From the cell containing the given text, extract its center point as (X, Y) coordinate. 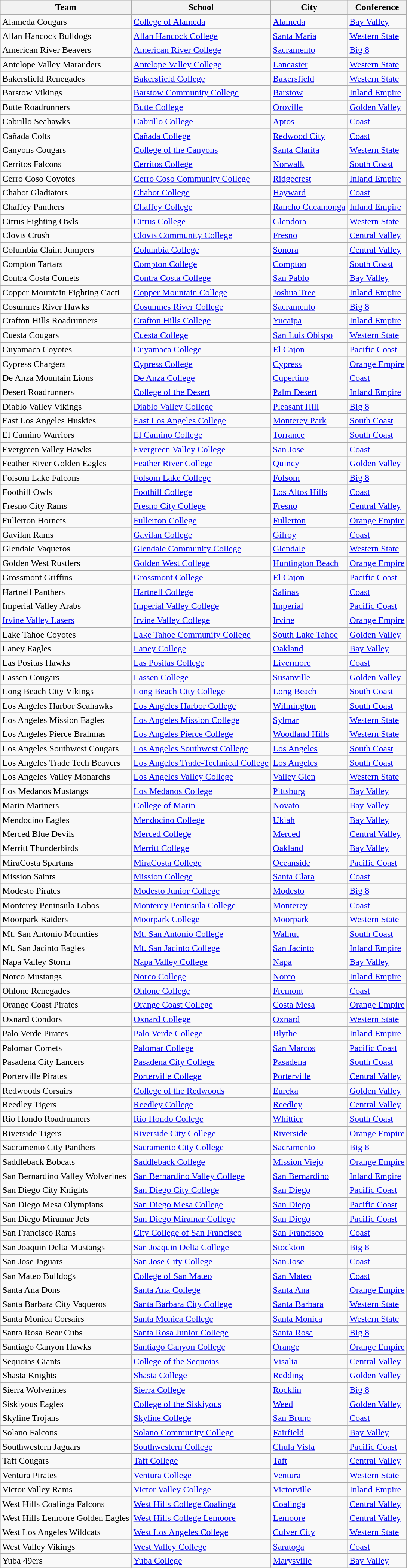
Cypress Chargers (66, 364)
Foothill Owls (66, 492)
Los Angeles Pierce College (201, 734)
Palomar College (201, 1048)
Mt. San Antonio College (201, 934)
Moorpark College (201, 920)
Antelope Valley Marauders (66, 64)
American River Beavers (66, 50)
Norco College (201, 976)
Rocklin (309, 1390)
Barstow Vikings (66, 93)
Cuyamaca Coyotes (66, 349)
Pasadena City College (201, 1062)
San Joaquin Delta College (201, 1247)
Los Angeles Mission College (201, 720)
El Camino College (201, 435)
Ohlone Renegades (66, 991)
Oroville (309, 107)
Columbia Claim Jumpers (66, 250)
Los Angeles Southwest Cougars (66, 748)
Santa Monica College (201, 1318)
Clovis Crush (66, 235)
Lassen College (201, 677)
Fullerton Hornets (66, 520)
Imperial Valley Arabs (66, 606)
Saddleback Bobcats (66, 1162)
Cosumnes River College (201, 307)
College of San Mateo (201, 1276)
Santa Ana (309, 1290)
Ventura College (201, 1475)
MiraCosta Spartans (66, 862)
Redwoods Corsairs (66, 1091)
San Bernardino Valley College (201, 1176)
Imperial Valley College (201, 606)
Lemoore (309, 1518)
Cosumnes River Hawks (66, 307)
Chula Vista (309, 1447)
Citrus Fighting Owls (66, 221)
College of the Redwoods (201, 1091)
Monterey Park (309, 421)
Evergreen Valley Hawks (66, 449)
Barstow (309, 93)
Salinas (309, 592)
Mendocino College (201, 820)
Fullerton (309, 520)
Crafton Hills Roadrunners (66, 321)
Allan Hancock Bulldogs (66, 36)
Riverside City College (201, 1133)
Los Angeles Pierce Brahmas (66, 734)
American River College (201, 50)
Compton (309, 264)
San Marcos (309, 1048)
Valley Glen (309, 777)
Cuesta Cougars (66, 335)
El Camino Warriors (66, 435)
Sacramento City Panthers (66, 1148)
Reedley Tigers (66, 1105)
College of the Siskiyous (201, 1404)
Merced Blue Devils (66, 834)
Los Altos Hills (309, 492)
Mendocino Eagles (66, 820)
Cupertino (309, 378)
Antelope Valley College (201, 64)
Chaffey Panthers (66, 207)
Chabot Gladiators (66, 193)
Victorville (309, 1489)
Los Medanos Mustangs (66, 791)
Monterey (309, 905)
Pasadena (309, 1062)
Folsom Lake Falcons (66, 478)
Sylmar (309, 720)
Huntington Beach (309, 563)
Desert Roadrunners (66, 392)
Butte College (201, 107)
West Hills College Coalinga (201, 1504)
Cerritos Falcons (66, 164)
Los Angeles Mission Eagles (66, 720)
Hartnell Panthers (66, 592)
Merritt College (201, 848)
Porterville Pirates (66, 1076)
San Francisco (309, 1233)
Los Medanos College (201, 791)
West Hills Lemoore Golden Eagles (66, 1518)
West Los Angeles Wildcats (66, 1532)
Gilroy (309, 535)
Lancaster (309, 64)
Grossmont Griffins (66, 577)
Culver City (309, 1532)
Santa Ana Dons (66, 1290)
Copper Mountain College (201, 292)
Las Positas Hawks (66, 663)
Sacramento City College (201, 1148)
West Hills Coalinga Falcons (66, 1504)
San Diego Miramar Jets (66, 1219)
Merritt Thunderbirds (66, 848)
Norco (309, 976)
Aptos (309, 121)
Allan Hancock College (201, 36)
College of Marin (201, 805)
West Los Angeles College (201, 1532)
San Diego Mesa College (201, 1204)
Modesto Junior College (201, 891)
Sierra Wolverines (66, 1390)
San Mateo (309, 1276)
Cabrillo College (201, 121)
Victor Valley Rams (66, 1489)
Redwood City (309, 136)
Las Positas College (201, 663)
Oceanside (309, 862)
Cypress (309, 364)
Clovis Community College (201, 235)
Oxnard (309, 1019)
Columbia College (201, 250)
Wilmington (309, 706)
Riverside (309, 1133)
Fremont (309, 991)
Eureka (309, 1091)
Modesto (309, 891)
College of the Canyons (201, 150)
Palo Verde Pirates (66, 1033)
Merced College (201, 834)
Los Angeles Valley College (201, 777)
Grossmont College (201, 577)
Copper Mountain Fighting Cacti (66, 292)
Orange Coast Pirates (66, 1005)
Torrance (309, 435)
Gavilan Rams (66, 535)
Foothill College (201, 492)
Mission Saints (66, 877)
College of the Desert (201, 392)
San Francisco Rams (66, 1233)
San Bruno (309, 1418)
Fresno City Rams (66, 506)
Skyline College (201, 1418)
Moorpark Raiders (66, 920)
San Diego City Knights (66, 1190)
De Anza College (201, 378)
College of the Sequoias (201, 1361)
Hartnell College (201, 592)
Chaffey College (201, 207)
Ukiah (309, 820)
San Jose City College (201, 1261)
Pasadena City Lancers (66, 1062)
Team (66, 7)
Cuyamaca College (201, 349)
Santa Ana College (201, 1290)
Los Angeles Trade-Technical College (201, 763)
Los Angeles Harbor College (201, 706)
Napa Valley College (201, 962)
Taft College (201, 1461)
Fresno City College (201, 506)
Siskiyous Eagles (66, 1404)
Quincy (309, 464)
Norco Mustangs (66, 976)
Lassen Cougars (66, 677)
Cerro Coso Coyotes (66, 179)
Ridgecrest (309, 179)
Norwalk (309, 164)
Monterey Peninsula Lobos (66, 905)
Marysville (309, 1561)
City College of San Francisco (201, 1233)
Shasta College (201, 1376)
Santa Barbara City College (201, 1304)
San Joaquin Delta Mustangs (66, 1247)
Los Angeles Harbor Seahawks (66, 706)
San Diego Mesa Olympians (66, 1204)
Southwestern Jaguars (66, 1447)
Santiago Canyon Hawks (66, 1347)
Rio Hondo Roadrunners (66, 1119)
Woodland Hills (309, 734)
Yuba 49ers (66, 1561)
Glendora (309, 221)
Glendale Vaqueros (66, 549)
Compton Tartars (66, 264)
Monterey Peninsula College (201, 905)
Modesto Pirates (66, 891)
Irvine (309, 620)
Los Angeles Trade Tech Beavers (66, 763)
Los Angeles Southwest College (201, 748)
Santa Maria (309, 36)
Alameda Cougars (66, 22)
Evergreen Valley College (201, 449)
Ventura Pirates (66, 1475)
Golden West Rustlers (66, 563)
East Los Angeles Huskies (66, 421)
San Mateo Bulldogs (66, 1276)
Orange Coast College (201, 1005)
Crafton Hills College (201, 321)
San Jacinto (309, 948)
Glendale (309, 549)
Saddleback College (201, 1162)
Solano Falcons (66, 1432)
West Valley College (201, 1547)
Santa Clarita (309, 150)
Costa Mesa (309, 1005)
School (201, 7)
Santa Monica Corsairs (66, 1318)
Sonora (309, 250)
Reedley College (201, 1105)
Barstow Community College (201, 93)
Porterville College (201, 1076)
Canyons Cougars (66, 150)
Ohlone College (201, 991)
Palo Verde College (201, 1033)
Long Beach City College (201, 692)
Victor Valley College (201, 1489)
Visalia (309, 1361)
Weed (309, 1404)
Fullerton College (201, 520)
Conference (377, 7)
Taft Cougars (66, 1461)
San Luis Obispo (309, 335)
Marin Mariners (66, 805)
Diablo Valley Vikings (66, 406)
Santa Barbara City Vaqueros (66, 1304)
East Los Angeles College (201, 421)
Pleasant Hill (309, 406)
Irvine Valley Lasers (66, 620)
Laney Eagles (66, 649)
Redding (309, 1376)
Mission College (201, 877)
Feather River Golden Eagles (66, 464)
Bakersfield (309, 79)
Compton College (201, 264)
Citrus College (201, 221)
Cerro Coso Community College (201, 179)
Yuba College (201, 1561)
Los Angeles Valley Monarchs (66, 777)
San Jose Jaguars (66, 1261)
Cabrillo Seahawks (66, 121)
Whittier (309, 1119)
Porterville (309, 1076)
Bakersfield College (201, 79)
Fairfield (309, 1432)
Susanville (309, 677)
Orange (309, 1347)
Mt. San Jacinto College (201, 948)
Mt. San Jacinto Eagles (66, 948)
Santa Monica (309, 1318)
Long Beach City Vikings (66, 692)
Sierra College (201, 1390)
Taft (309, 1461)
Moorpark (309, 920)
Coalinga (309, 1504)
MiraCosta College (201, 862)
Livermore (309, 663)
Contra Costa College (201, 278)
Rio Hondo College (201, 1119)
Folsom Lake College (201, 478)
Golden West College (201, 563)
Walnut (309, 934)
Sequoias Giants (66, 1361)
Santa Rosa (309, 1333)
Solano Community College (201, 1432)
Imperial (309, 606)
Mt. San Antonio Mounties (66, 934)
Oxnard Condors (66, 1019)
Long Beach (309, 692)
San Pablo (309, 278)
Riverside Tigers (66, 1133)
Lake Tahoe Community College (201, 635)
Laney College (201, 649)
Blythe (309, 1033)
Palm Desert (309, 392)
Skyline Trojans (66, 1418)
Hayward (309, 193)
Alameda (309, 22)
Napa Valley Storm (66, 962)
Diablo Valley College (201, 406)
Gavilan College (201, 535)
De Anza Mountain Lions (66, 378)
Shasta Knights (66, 1376)
City (309, 7)
Feather River College (201, 464)
San Bernardino (309, 1176)
West Hills College Lemoore (201, 1518)
Pittsburg (309, 791)
Santa Rosa Bear Cubs (66, 1333)
Bakersfield Renegades (66, 79)
Saratoga (309, 1547)
San Bernardino Valley Wolverines (66, 1176)
Santiago Canyon College (201, 1347)
Santa Rosa Junior College (201, 1333)
Napa (309, 962)
Stockton (309, 1247)
San Diego Miramar College (201, 1219)
West Valley Vikings (66, 1547)
Chabot College (201, 193)
Palomar Comets (66, 1048)
Lake Tahoe Coyotes (66, 635)
Santa Clara (309, 877)
College of Alameda (201, 22)
Novato (309, 805)
Ventura (309, 1475)
Cypress College (201, 364)
Joshua Tree (309, 292)
Merced (309, 834)
Cañada College (201, 136)
Cuesta College (201, 335)
Mission Viejo (309, 1162)
San Diego City College (201, 1190)
Glendale Community College (201, 549)
South Lake Tahoe (309, 635)
Reedley (309, 1105)
Contra Costa Comets (66, 278)
Rancho Cucamonga (309, 207)
Irvine Valley College (201, 620)
Butte Roadrunners (66, 107)
Oxnard College (201, 1019)
Santa Barbara (309, 1304)
Cañada Colts (66, 136)
Yucaipa (309, 321)
Southwestern College (201, 1447)
Cerritos College (201, 164)
Folsom (309, 478)
